Locate the cell with the specified text and output its (x, y) center coordinate. 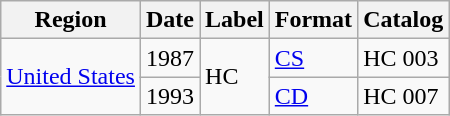
1987 (170, 58)
Format (313, 20)
United States (71, 77)
CS (313, 58)
Label (235, 20)
HC (235, 77)
Date (170, 20)
1993 (170, 96)
CD (313, 96)
HC 003 (404, 58)
Region (71, 20)
Catalog (404, 20)
HC 007 (404, 96)
